Determine the (X, Y) coordinate at the center of the cell enclosing the given text.  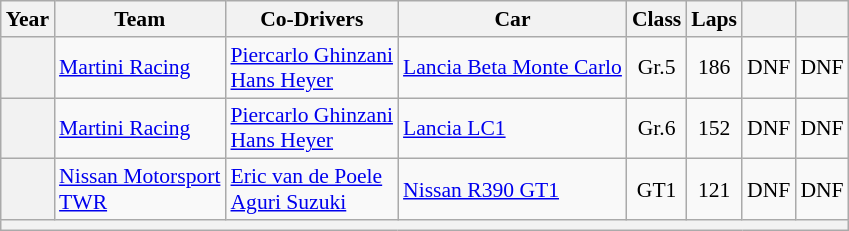
152 (714, 128)
Nissan Motorsport TWR (140, 190)
Team (140, 19)
Co-Drivers (312, 19)
GT1 (656, 190)
Lancia LC1 (512, 128)
Eric van de Poele Aguri Suzuki (312, 190)
Lancia Beta Monte Carlo (512, 68)
Gr.5 (656, 68)
Nissan R390 GT1 (512, 190)
Laps (714, 19)
Gr.6 (656, 128)
Car (512, 19)
Class (656, 19)
121 (714, 190)
Year (28, 19)
186 (714, 68)
